Detect which cell encompasses the target text, then output its (X, Y) center coordinate. 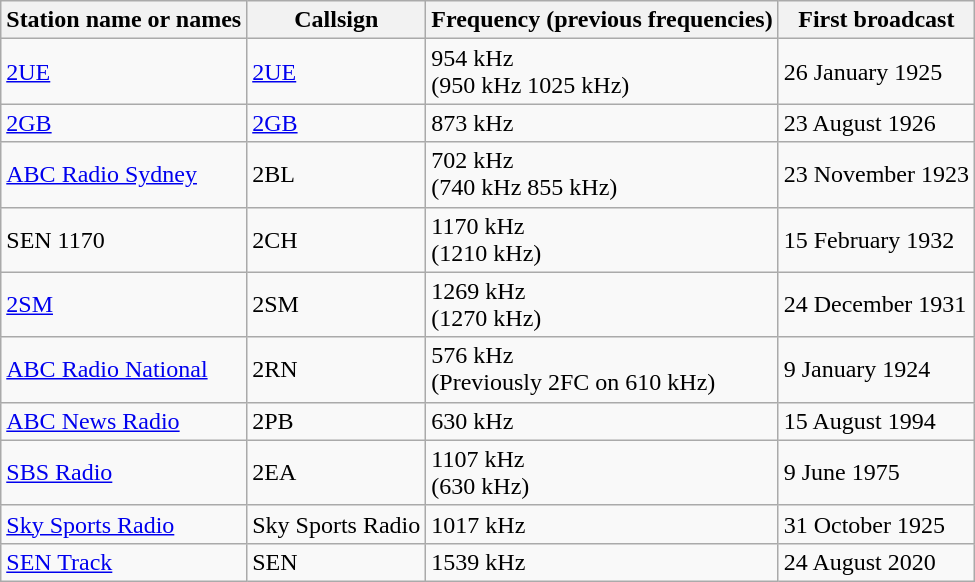
1269 kHz(1270 kHz) (602, 304)
9 June 1975 (876, 472)
2EA (336, 472)
2BL (336, 174)
23 November 1923 (876, 174)
1170 kHz(1210 kHz) (602, 240)
26 January 1925 (876, 72)
1107 kHz(630 kHz) (602, 472)
1539 kHz (602, 562)
Frequency (previous frequencies) (602, 20)
2CH (336, 240)
31 October 1925 (876, 524)
702 kHz(740 kHz 855 kHz) (602, 174)
2PB (336, 421)
24 August 2020 (876, 562)
15 February 1932 (876, 240)
SEN 1170 (124, 240)
Station name or names (124, 20)
Callsign (336, 20)
873 kHz (602, 123)
ABC News Radio (124, 421)
ABC Radio Sydney (124, 174)
SEN Track (124, 562)
630 kHz (602, 421)
SEN (336, 562)
9 January 1924 (876, 370)
1017 kHz (602, 524)
954 kHz(950 kHz 1025 kHz) (602, 72)
First broadcast (876, 20)
ABC Radio National (124, 370)
23 August 1926 (876, 123)
2RN (336, 370)
576 kHz(Previously 2FC on 610 kHz) (602, 370)
15 August 1994 (876, 421)
SBS Radio (124, 472)
24 December 1931 (876, 304)
